Find where the given text appears and provide that cell's center as (X, Y) coordinate. 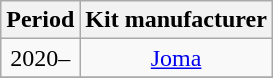
Joma (176, 58)
Period (40, 20)
2020– (40, 58)
Kit manufacturer (176, 20)
